Pinpoint the cell where the given text exists, returning its (x, y) midpoint coordinate. 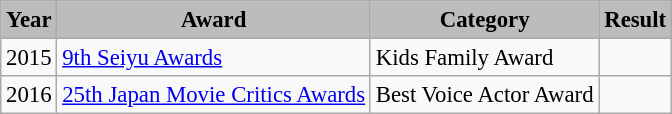
2016 (29, 95)
Best Voice Actor Award (484, 95)
25th Japan Movie Critics Awards (214, 95)
9th Seiyu Awards (214, 58)
Award (214, 20)
Category (484, 20)
Year (29, 20)
2015 (29, 58)
Kids Family Award (484, 58)
Result (636, 20)
